Return (X, Y) of the center of cell containing provided text 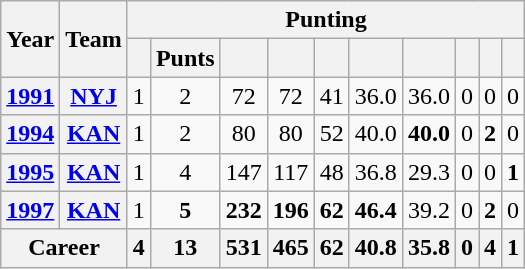
36.8 (376, 172)
117 (290, 172)
Year (30, 39)
40.8 (376, 248)
1995 (30, 172)
5 (185, 210)
39.2 (428, 210)
232 (244, 210)
1997 (30, 210)
Team (94, 39)
13 (185, 248)
NYJ (94, 96)
29.3 (428, 172)
Punts (185, 58)
147 (244, 172)
48 (332, 172)
531 (244, 248)
41 (332, 96)
46.4 (376, 210)
1991 (30, 96)
Career (64, 248)
Punting (326, 20)
1994 (30, 134)
35.8 (428, 248)
196 (290, 210)
52 (332, 134)
465 (290, 248)
